Extract the [X, Y] coordinate from the center of the cell holding the provided text.  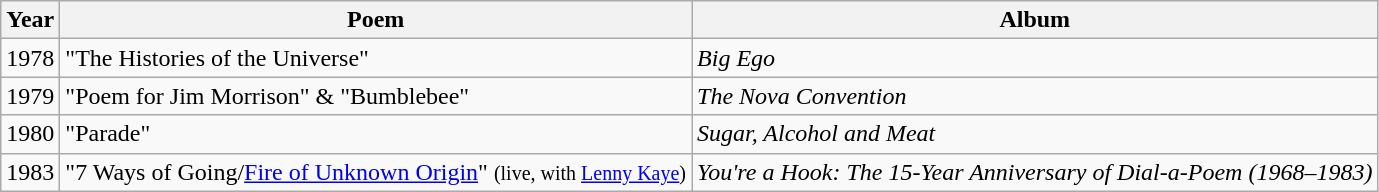
Album [1035, 20]
Poem [376, 20]
Year [30, 20]
Big Ego [1035, 58]
You're a Hook: The 15-Year Anniversary of Dial-a-Poem (1968–1983) [1035, 172]
Sugar, Alcohol and Meat [1035, 134]
1983 [30, 172]
"Poem for Jim Morrison" & "Bumblebee" [376, 96]
1979 [30, 96]
1978 [30, 58]
1980 [30, 134]
"The Histories of the Universe" [376, 58]
"Parade" [376, 134]
The Nova Convention [1035, 96]
"7 Ways of Going/Fire of Unknown Origin" (live, with Lenny Kaye) [376, 172]
